Pinpoint the cell where the given text exists, returning its (X, Y) midpoint coordinate. 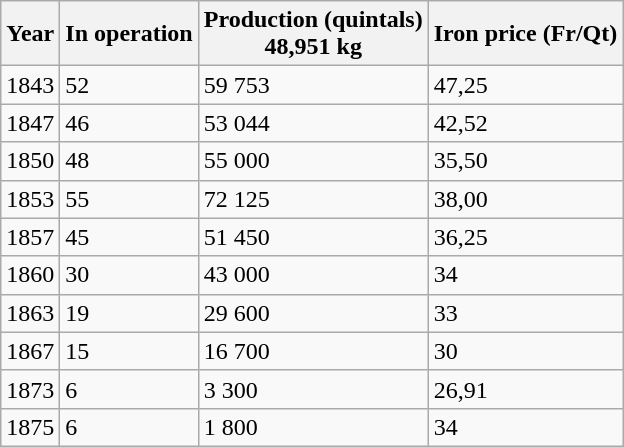
1 800 (313, 427)
1843 (30, 85)
29 600 (313, 313)
45 (129, 237)
47,25 (526, 85)
38,00 (526, 199)
51 450 (313, 237)
Year (30, 34)
1873 (30, 389)
16 700 (313, 351)
72 125 (313, 199)
3 300 (313, 389)
48 (129, 161)
59 753 (313, 85)
Iron price (Fr/Qt) (526, 34)
33 (526, 313)
1860 (30, 275)
1875 (30, 427)
1863 (30, 313)
53 044 (313, 123)
1847 (30, 123)
In operation (129, 34)
1853 (30, 199)
19 (129, 313)
1857 (30, 237)
15 (129, 351)
42,52 (526, 123)
1850 (30, 161)
46 (129, 123)
43 000 (313, 275)
52 (129, 85)
55 000 (313, 161)
26,91 (526, 389)
Production (quintals)48,951 kg (313, 34)
35,50 (526, 161)
55 (129, 199)
1867 (30, 351)
36,25 (526, 237)
